Return [x, y] of the center of cell containing provided text 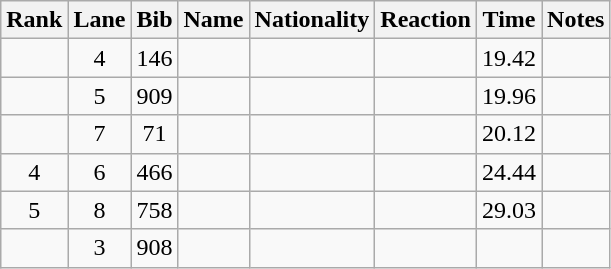
Notes [576, 20]
20.12 [510, 134]
19.42 [510, 58]
8 [100, 210]
19.96 [510, 96]
Rank [34, 20]
6 [100, 172]
909 [154, 96]
7 [100, 134]
Lane [100, 20]
Name [214, 20]
908 [154, 248]
758 [154, 210]
Nationality [312, 20]
71 [154, 134]
Reaction [426, 20]
146 [154, 58]
3 [100, 248]
Bib [154, 20]
24.44 [510, 172]
Time [510, 20]
466 [154, 172]
29.03 [510, 210]
